Return the (X, Y) coordinate for the center point of the cell that contains the specified text.  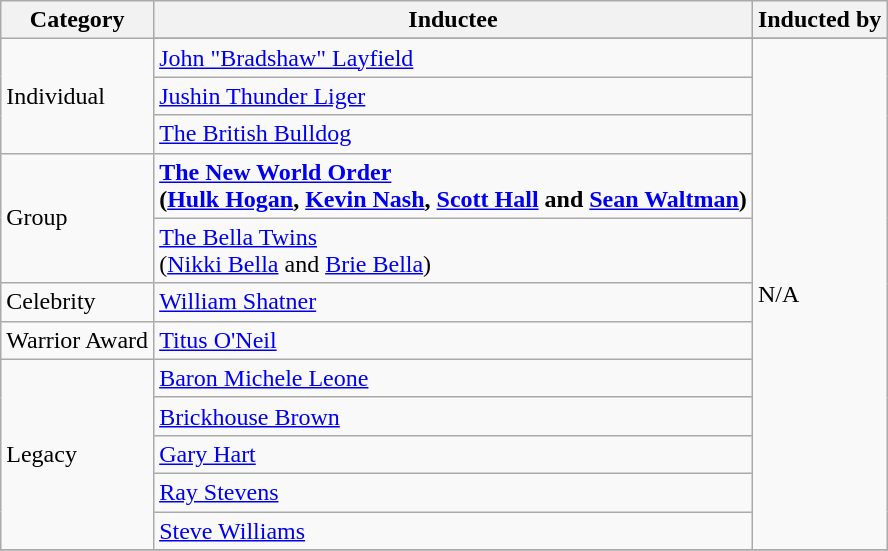
Steve Williams (454, 531)
The British Bulldog (454, 134)
N/A (819, 294)
Group (78, 218)
Inducted by (819, 20)
John "Bradshaw" Layfield (454, 58)
Baron Michele Leone (454, 378)
Legacy (78, 454)
Jushin Thunder Liger (454, 96)
Individual (78, 96)
The Bella Twins(Nikki Bella and Brie Bella) (454, 250)
Celebrity (78, 302)
Brickhouse Brown (454, 416)
Category (78, 20)
Inductee (454, 20)
The New World Order(Hulk Hogan, Kevin Nash, Scott Hall and Sean Waltman) (454, 186)
Warrior Award (78, 340)
Gary Hart (454, 454)
Ray Stevens (454, 492)
William Shatner (454, 302)
Titus O'Neil (454, 340)
